Output the [x, y] coordinate of the center of the cell containing the given text.  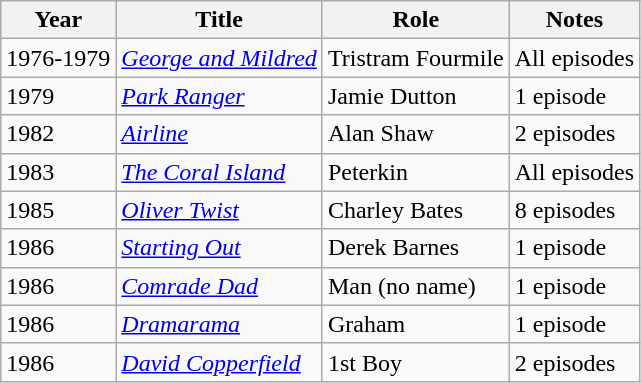
Jamie Dutton [416, 96]
Charley Bates [416, 210]
Alan Shaw [416, 134]
Comrade Dad [220, 286]
1979 [58, 96]
Derek Barnes [416, 248]
Starting Out [220, 248]
David Copperfield [220, 362]
8 episodes [574, 210]
Man (no name) [416, 286]
The Coral Island [220, 172]
Dramarama [220, 324]
1985 [58, 210]
1983 [58, 172]
Tristram Fourmile [416, 58]
Year [58, 20]
1st Boy [416, 362]
George and Mildred [220, 58]
Park Ranger [220, 96]
Graham [416, 324]
Notes [574, 20]
Role [416, 20]
Title [220, 20]
Peterkin [416, 172]
Airline [220, 134]
1982 [58, 134]
1976-1979 [58, 58]
Oliver Twist [220, 210]
